Scan for the cell matching the given text and deliver its (x, y) coordinate at center. 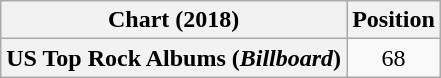
68 (394, 58)
Chart (2018) (174, 20)
Position (394, 20)
US Top Rock Albums (Billboard) (174, 58)
